Find where the given text appears and provide that cell's center as (X, Y) coordinate. 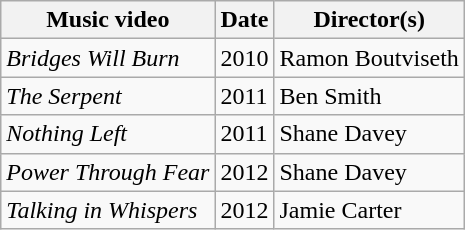
Power Through Fear (108, 172)
Talking in Whispers (108, 210)
2010 (244, 58)
Bridges Will Burn (108, 58)
Date (244, 20)
Ramon Boutviseth (369, 58)
The Serpent (108, 96)
Director(s) (369, 20)
Nothing Left (108, 134)
Jamie Carter (369, 210)
Music video (108, 20)
Ben Smith (369, 96)
